Capture the cell that displays the provided text and extract its (X, Y) central coordinate. 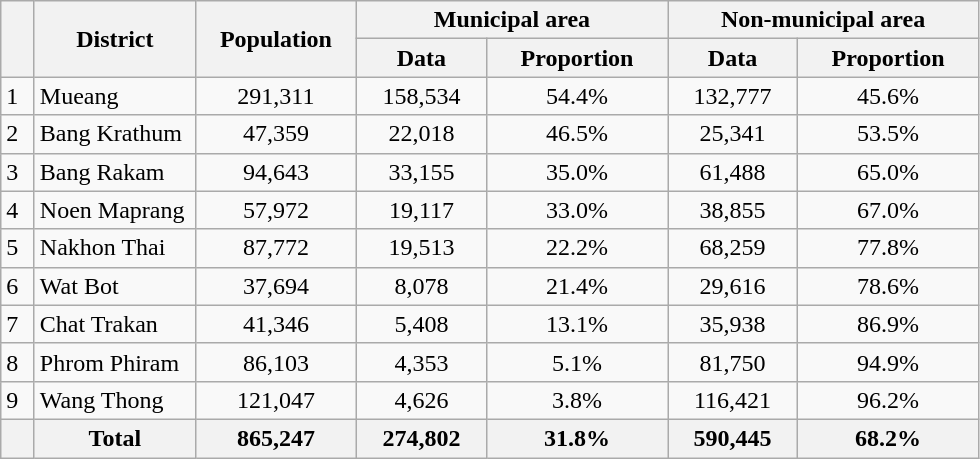
57,972 (276, 210)
35,938 (733, 324)
116,421 (733, 400)
86.9% (888, 324)
47,359 (276, 134)
Municipal area (512, 20)
3 (18, 172)
33,155 (421, 172)
Total (114, 438)
3.8% (576, 400)
78.6% (888, 286)
94,643 (276, 172)
5 (18, 248)
6 (18, 286)
19,117 (421, 210)
5.1% (576, 362)
22.2% (576, 248)
9 (18, 400)
77.8% (888, 248)
274,802 (421, 438)
7 (18, 324)
865,247 (276, 438)
22,018 (421, 134)
Phrom Phiram (114, 362)
38,855 (733, 210)
54.4% (576, 96)
Population (276, 39)
2 (18, 134)
Wat Bot (114, 286)
132,777 (733, 96)
81,750 (733, 362)
33.0% (576, 210)
8,078 (421, 286)
45.6% (888, 96)
94.9% (888, 362)
19,513 (421, 248)
37,694 (276, 286)
District (114, 39)
Chat Trakan (114, 324)
46.5% (576, 134)
87,772 (276, 248)
41,346 (276, 324)
67.0% (888, 210)
4 (18, 210)
Wang Thong (114, 400)
158,534 (421, 96)
68,259 (733, 248)
96.2% (888, 400)
4,353 (421, 362)
Mueang (114, 96)
590,445 (733, 438)
Non-municipal area (824, 20)
35.0% (576, 172)
1 (18, 96)
121,047 (276, 400)
13.1% (576, 324)
4,626 (421, 400)
8 (18, 362)
29,616 (733, 286)
25,341 (733, 134)
68.2% (888, 438)
53.5% (888, 134)
Bang Rakam (114, 172)
5,408 (421, 324)
31.8% (576, 438)
65.0% (888, 172)
Bang Krathum (114, 134)
291,311 (276, 96)
61,488 (733, 172)
Nakhon Thai (114, 248)
Noen Maprang (114, 210)
86,103 (276, 362)
21.4% (576, 286)
